Extract the (X, Y) coordinate from the center of the cell holding the provided text.  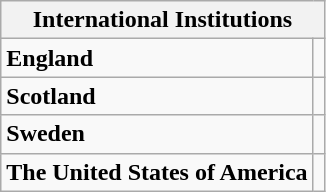
Sweden (157, 134)
The United States of America (157, 172)
England (157, 58)
Scotland (157, 96)
International Institutions (162, 20)
